Provide the [X, Y] coordinate of the cell's center where the given text is located.  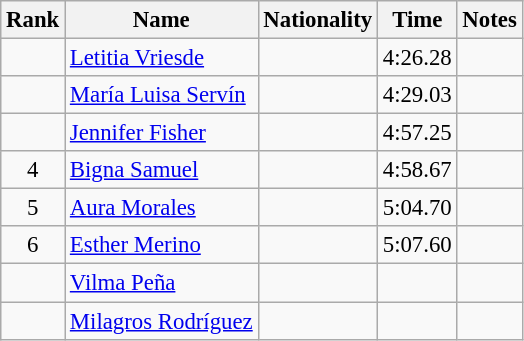
6 [33, 245]
Bigna Samuel [162, 170]
Rank [33, 20]
4:26.28 [417, 58]
Name [162, 20]
Time [417, 20]
4:29.03 [417, 95]
Vilma Peña [162, 283]
Nationality [318, 20]
4 [33, 170]
4:58.67 [417, 170]
5:04.70 [417, 208]
5 [33, 208]
Letitia Vriesde [162, 58]
Aura Morales [162, 208]
Jennifer Fisher [162, 133]
4:57.25 [417, 133]
Notes [490, 20]
María Luisa Servín [162, 95]
Esther Merino [162, 245]
Milagros Rodríguez [162, 321]
5:07.60 [417, 245]
